Return the [X, Y] coordinate for the center point of the cell that contains the specified text.  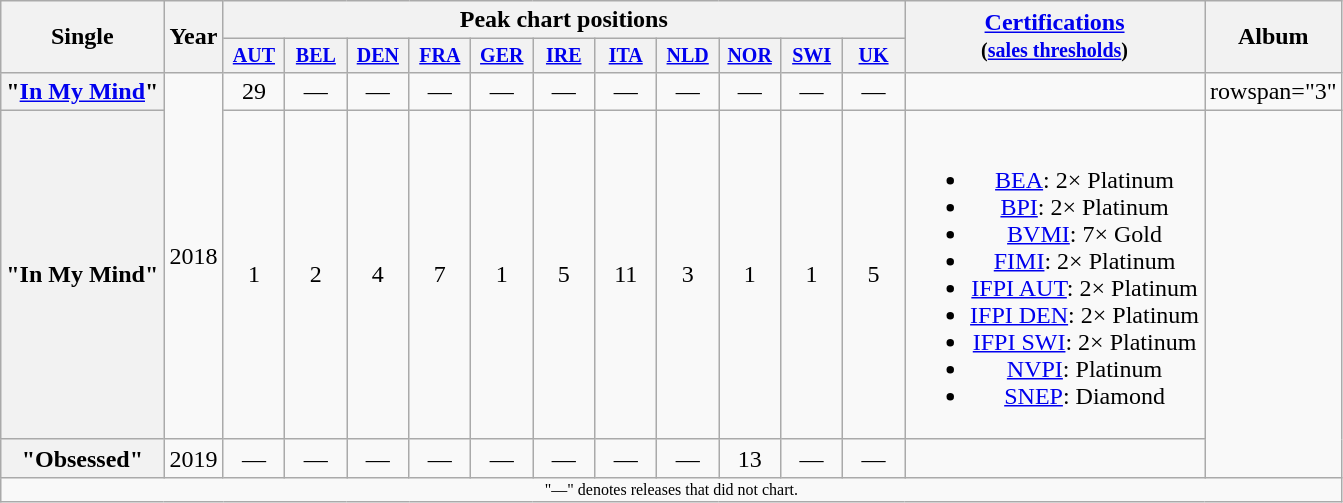
"Obsessed" [82, 458]
13 [750, 458]
AUT [254, 56]
3 [688, 274]
4 [378, 274]
UK [874, 56]
Peak chart positions [564, 20]
BEL [316, 56]
2 [316, 274]
rowspan="3" [1274, 91]
Year [194, 37]
ITA [626, 56]
SWI [812, 56]
29 [254, 91]
FRA [440, 56]
Album [1274, 37]
2018 [194, 256]
7 [440, 274]
IRE [564, 56]
GER [502, 56]
"—" denotes releases that did not chart. [672, 489]
Certifications(sales thresholds) [1055, 37]
NOR [750, 56]
Single [82, 37]
2019 [194, 458]
DEN [378, 56]
11 [626, 274]
NLD [688, 56]
